From the cell containing the given text, extract its center point as (X, Y) coordinate. 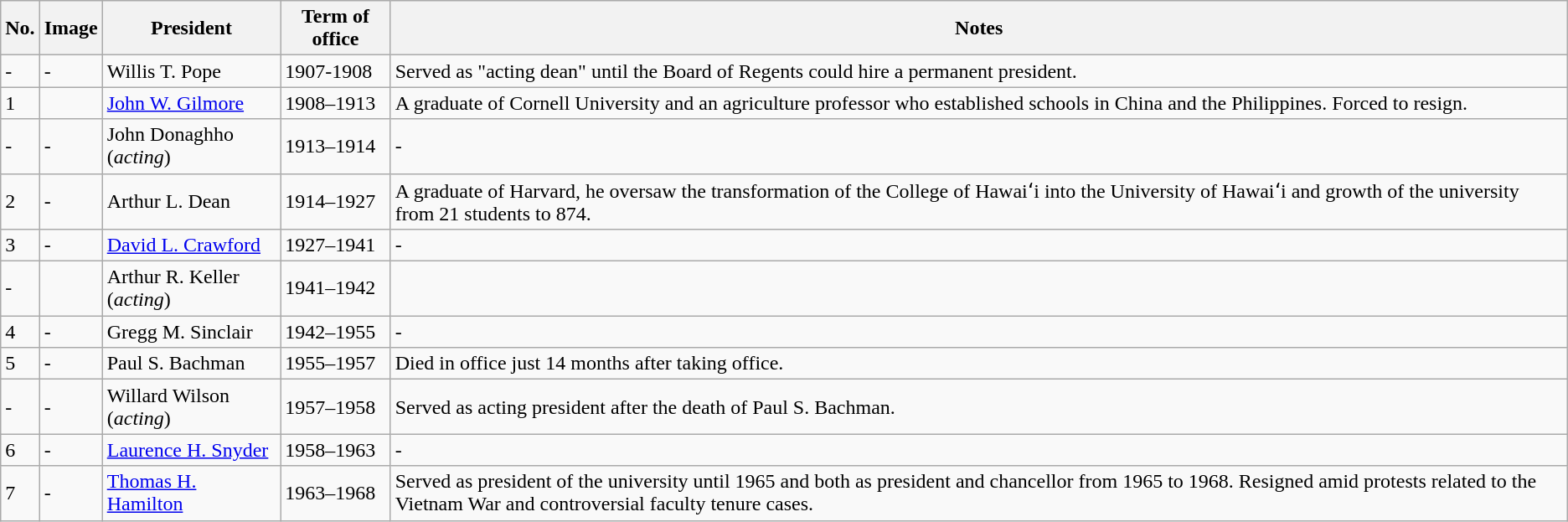
1963–1968 (335, 493)
1957–1958 (335, 407)
4 (20, 332)
President (191, 28)
1913–1914 (335, 146)
No. (20, 28)
John Donaghho (acting) (191, 146)
Willis T. Pope (191, 71)
Arthur R. Keller (acting) (191, 288)
Arthur L. Dean (191, 201)
1914–1927 (335, 201)
Willard Wilson (acting) (191, 407)
A graduate of Cornell University and an agriculture professor who established schools in China and the Philippines. Forced to resign. (978, 103)
1907-1908 (335, 71)
John W. Gilmore (191, 103)
3 (20, 245)
Laurence H. Snyder (191, 450)
David L. Crawford (191, 245)
1958–1963 (335, 450)
Served as "acting dean" until the Board of Regents could hire a permanent president. (978, 71)
1942–1955 (335, 332)
Term of office (335, 28)
1955–1957 (335, 364)
2 (20, 201)
1941–1942 (335, 288)
Paul S. Bachman (191, 364)
Died in office just 14 months after taking office. (978, 364)
Served as acting president after the death of Paul S. Bachman. (978, 407)
1908–1913 (335, 103)
Image (70, 28)
Thomas H. Hamilton (191, 493)
7 (20, 493)
1927–1941 (335, 245)
Gregg M. Sinclair (191, 332)
6 (20, 450)
5 (20, 364)
Notes (978, 28)
1 (20, 103)
